Pinpoint the cell where the given text exists, returning its [x, y] midpoint coordinate. 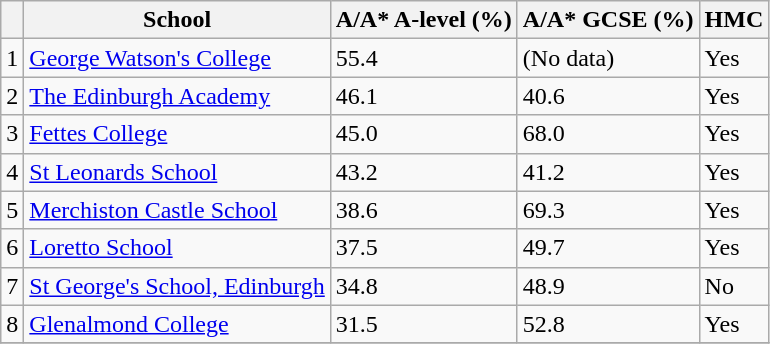
Glenalmond College [177, 324]
6 [12, 248]
40.6 [608, 96]
A/A* A-level (%) [424, 20]
Fettes College [177, 134]
St George's School, Edinburgh [177, 286]
No [734, 286]
55.4 [424, 58]
4 [12, 172]
Loretto School [177, 248]
46.1 [424, 96]
3 [12, 134]
George Watson's College [177, 58]
St Leonards School [177, 172]
45.0 [424, 134]
The Edinburgh Academy [177, 96]
34.8 [424, 286]
31.5 [424, 324]
A/A* GCSE (%) [608, 20]
5 [12, 210]
(No data) [608, 58]
69.3 [608, 210]
49.7 [608, 248]
43.2 [424, 172]
7 [12, 286]
2 [12, 96]
Merchiston Castle School [177, 210]
1 [12, 58]
8 [12, 324]
68.0 [608, 134]
41.2 [608, 172]
52.8 [608, 324]
38.6 [424, 210]
School [177, 20]
48.9 [608, 286]
HMC [734, 20]
37.5 [424, 248]
